Provide the [X, Y] coordinate of the cell's center where the given text is located.  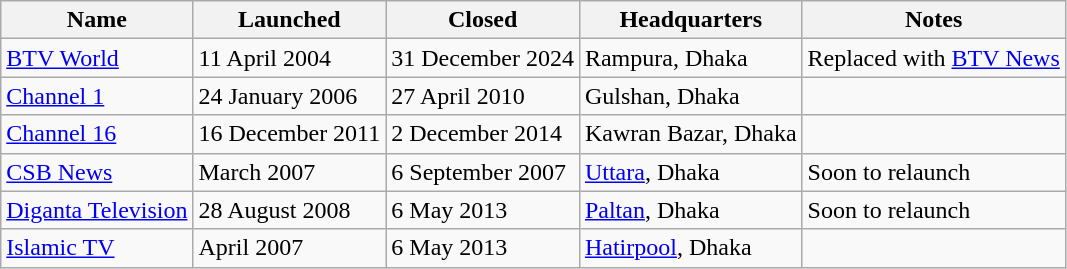
BTV World [97, 58]
Channel 1 [97, 96]
Headquarters [690, 20]
Replaced with BTV News [934, 58]
11 April 2004 [290, 58]
27 April 2010 [483, 96]
31 December 2024 [483, 58]
16 December 2011 [290, 134]
Gulshan, Dhaka [690, 96]
Closed [483, 20]
6 September 2007 [483, 172]
CSB News [97, 172]
Rampura, Dhaka [690, 58]
Hatirpool, Dhaka [690, 248]
28 August 2008 [290, 210]
24 January 2006 [290, 96]
Launched [290, 20]
Channel 16 [97, 134]
Islamic TV [97, 248]
Diganta Television [97, 210]
Kawran Bazar, Dhaka [690, 134]
Name [97, 20]
Uttara, Dhaka [690, 172]
Paltan, Dhaka [690, 210]
2 December 2014 [483, 134]
March 2007 [290, 172]
Notes [934, 20]
April 2007 [290, 248]
